Capture the cell that displays the provided text and extract its (X, Y) central coordinate. 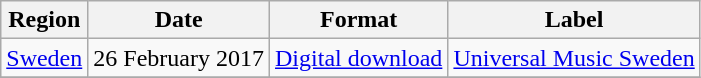
Label (574, 20)
Date (179, 20)
Universal Music Sweden (574, 58)
Digital download (359, 58)
Sweden (44, 58)
26 February 2017 (179, 58)
Format (359, 20)
Region (44, 20)
